Scan for the cell matching the given text and deliver its [x, y] coordinate at center. 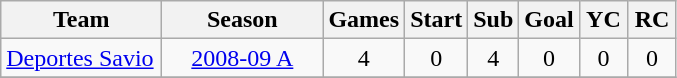
2008-09 A [242, 58]
YC [604, 20]
Sub [494, 20]
Goal [549, 20]
RC [652, 20]
Start [436, 20]
Deportes Savio [82, 58]
Games [364, 20]
Season [242, 20]
Team [82, 20]
